Locate the cell with the specified text and output its (x, y) center coordinate. 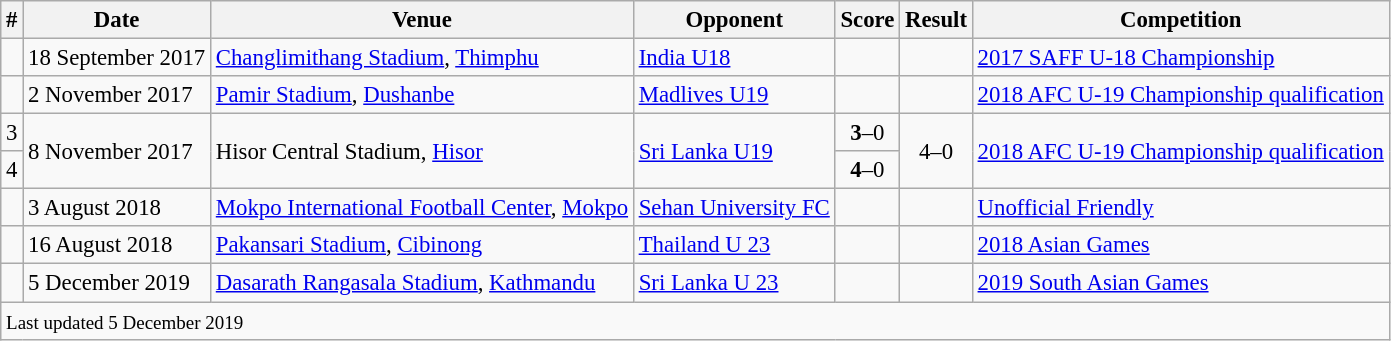
Thailand U 23 (734, 245)
Hisor Central Stadium, Hisor (422, 152)
5 December 2019 (117, 283)
2019 South Asian Games (1180, 283)
2 November 2017 (117, 95)
Venue (422, 20)
Mokpo International Football Center, Mokpo (422, 208)
3–0 (868, 133)
3 (12, 133)
Pamir Stadium, Dushanbe (422, 95)
16 August 2018 (117, 245)
Sri Lanka U 23 (734, 283)
Score (868, 20)
Result (936, 20)
Last updated 5 December 2019 (695, 321)
Unofficial Friendly (1180, 208)
Date (117, 20)
18 September 2017 (117, 58)
Dasarath Rangasala Stadium, Kathmandu (422, 283)
Pakansari Stadium, Cibinong (422, 245)
3 August 2018 (117, 208)
2018 Asian Games (1180, 245)
India U18 (734, 58)
Sri Lanka U19 (734, 152)
8 November 2017 (117, 152)
Opponent (734, 20)
Sehan University FC (734, 208)
Changlimithang Stadium, Thimphu (422, 58)
2017 SAFF U-18 Championship (1180, 58)
4 (12, 170)
Madlives U19 (734, 95)
Competition (1180, 20)
# (12, 20)
